Search for the cell housing the specified text and yield its [X, Y] center coordinate. 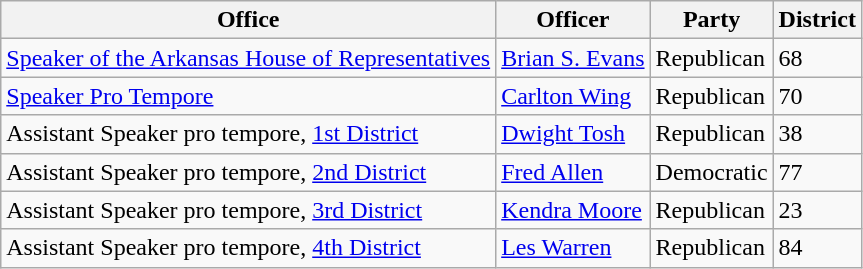
Office [248, 20]
Dwight Tosh [573, 134]
Brian S. Evans [573, 58]
Assistant Speaker pro tempore, 2nd District [248, 172]
Officer [573, 20]
23 [817, 210]
38 [817, 134]
Fred Allen [573, 172]
Speaker Pro Tempore [248, 96]
70 [817, 96]
84 [817, 248]
Les Warren [573, 248]
District [817, 20]
Assistant Speaker pro tempore, 1st District [248, 134]
Assistant Speaker pro tempore, 4th District [248, 248]
Kendra Moore [573, 210]
77 [817, 172]
Carlton Wing [573, 96]
Assistant Speaker pro tempore, 3rd District [248, 210]
Party [712, 20]
Speaker of the Arkansas House of Representatives [248, 58]
68 [817, 58]
Democratic [712, 172]
